Locate the cell with the specified text and output its (X, Y) center coordinate. 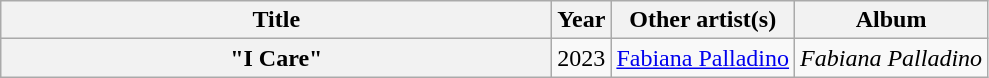
2023 (582, 58)
"I Care" (276, 58)
Title (276, 20)
Year (582, 20)
Album (892, 20)
Other artist(s) (703, 20)
